Locate the cell with the specified text and output its [X, Y] center coordinate. 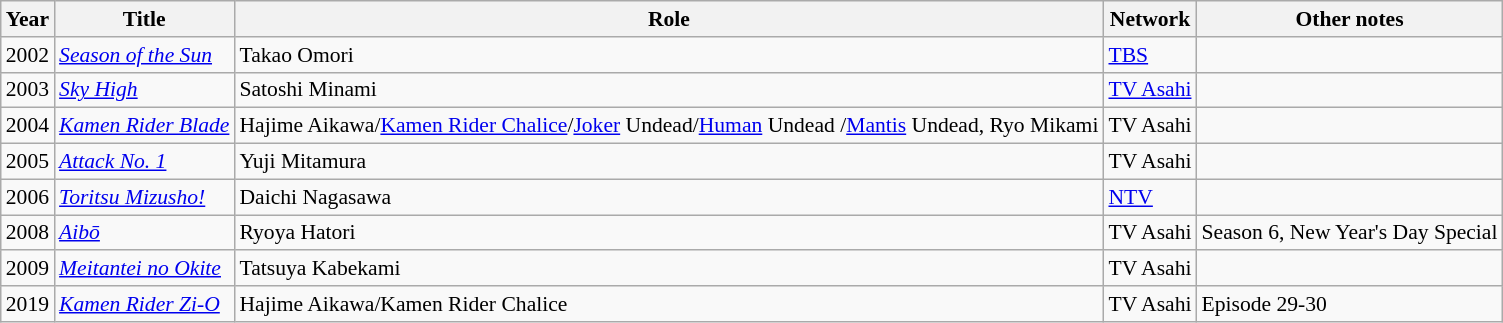
Daichi Nagasawa [668, 197]
2002 [28, 55]
2004 [28, 126]
2009 [28, 269]
Title [144, 19]
Satoshi Minami [668, 90]
2006 [28, 197]
Attack No. 1 [144, 162]
Network [1150, 19]
2005 [28, 162]
Season 6, New Year's Day Special [1350, 233]
Yuji Mitamura [668, 162]
Year [28, 19]
Role [668, 19]
Season of the Sun [144, 55]
Episode 29-30 [1350, 304]
Kamen Rider Zi-O [144, 304]
Hajime Aikawa/Kamen Rider Chalice/Joker Undead/Human Undead /Mantis Undead, Ryo Mikami [668, 126]
Takao Omori [668, 55]
Tatsuya Kabekami [668, 269]
Toritsu Mizusho! [144, 197]
2008 [28, 233]
Aibō [144, 233]
Sky High [144, 90]
Other notes [1350, 19]
NTV [1150, 197]
Meitantei no Okite [144, 269]
Kamen Rider Blade [144, 126]
Ryoya Hatori [668, 233]
2003 [28, 90]
Hajime Aikawa/Kamen Rider Chalice [668, 304]
TBS [1150, 55]
2019 [28, 304]
